Output the [X, Y] coordinate of the center of the cell containing the given text.  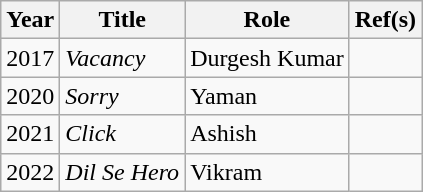
Durgesh Kumar [268, 58]
Yaman [268, 96]
Dil Se Hero [122, 172]
2022 [30, 172]
Ashish [268, 134]
Year [30, 20]
Vikram [268, 172]
2021 [30, 134]
2020 [30, 96]
Click [122, 134]
Title [122, 20]
Role [268, 20]
Sorry [122, 96]
Vacancy [122, 58]
Ref(s) [385, 20]
2017 [30, 58]
